Pinpoint the cell where the given text exists, returning its [x, y] midpoint coordinate. 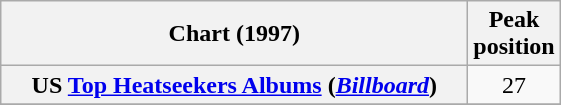
Chart (1997) [234, 34]
27 [514, 85]
US Top Heatseekers Albums (Billboard) [234, 85]
Peakposition [514, 34]
